Return [x, y] of the center of cell containing provided text 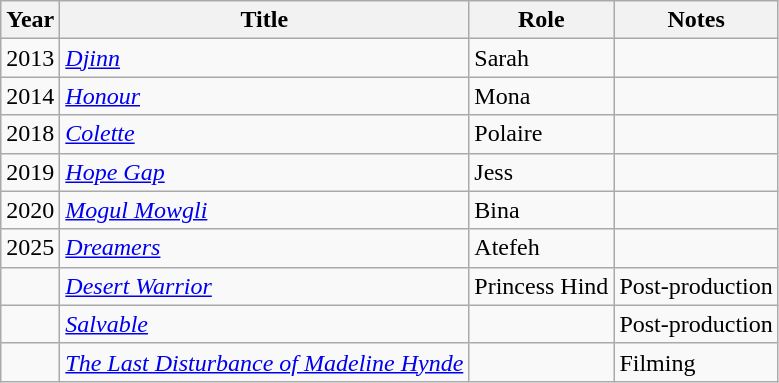
Mona [542, 96]
Polaire [542, 134]
2018 [30, 134]
Atefeh [542, 248]
Djinn [264, 58]
Role [542, 20]
The Last Disturbance of Madeline Hynde [264, 362]
Princess Hind [542, 286]
Title [264, 20]
Salvable [264, 324]
Jess [542, 172]
Notes [696, 20]
2019 [30, 172]
2014 [30, 96]
Year [30, 20]
Dreamers [264, 248]
2013 [30, 58]
Desert Warrior [264, 286]
Bina [542, 210]
Hope Gap [264, 172]
2020 [30, 210]
Filming [696, 362]
Colette [264, 134]
Mogul Mowgli [264, 210]
2025 [30, 248]
Honour [264, 96]
Sarah [542, 58]
